Capture the cell that displays the provided text and extract its [x, y] central coordinate. 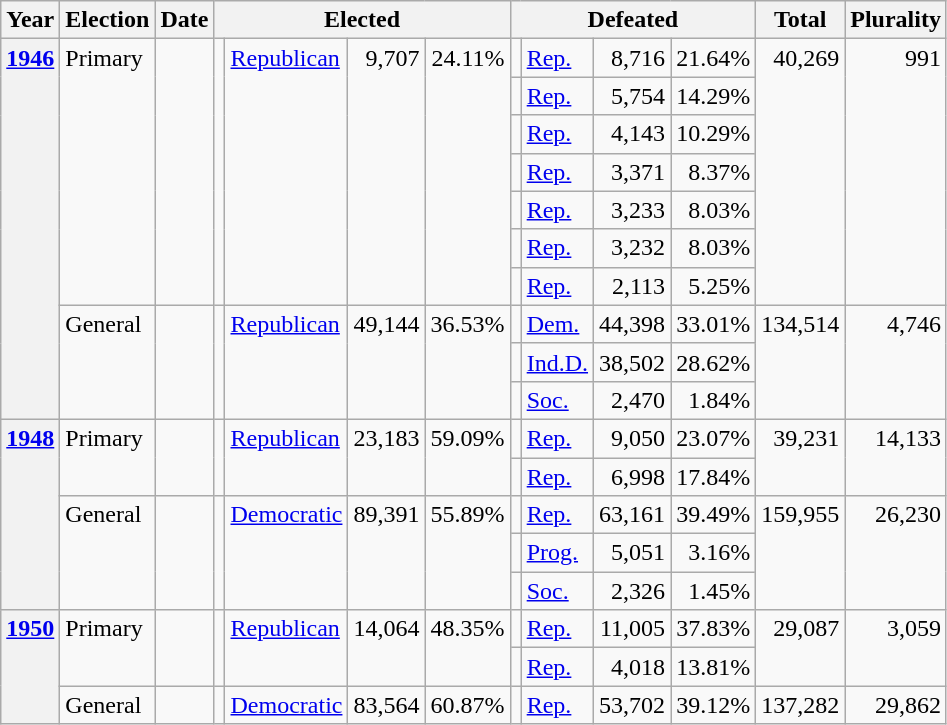
29,087 [800, 648]
8.37% [714, 172]
Prog. [557, 553]
89,391 [386, 553]
55.89% [468, 553]
Dem. [557, 324]
49,144 [386, 362]
23.07% [714, 438]
59.09% [468, 457]
3.16% [714, 553]
Date [184, 20]
23,183 [386, 457]
26,230 [896, 553]
44,398 [632, 324]
21.64% [714, 58]
Year [30, 20]
10.29% [714, 134]
3,371 [632, 172]
3,232 [632, 248]
28.62% [714, 362]
134,514 [800, 362]
5,754 [632, 96]
39.12% [714, 705]
137,282 [800, 705]
4,018 [632, 667]
Election [108, 20]
4,746 [896, 362]
11,005 [632, 629]
1946 [30, 230]
3,059 [896, 648]
2,113 [632, 286]
Plurality [896, 20]
24.11% [468, 172]
Ind.D. [557, 362]
5.25% [714, 286]
5,051 [632, 553]
39,231 [800, 457]
14,064 [386, 648]
1948 [30, 514]
60.87% [468, 705]
63,161 [632, 515]
53,702 [632, 705]
33.01% [714, 324]
14,133 [896, 457]
14.29% [714, 96]
48.35% [468, 648]
4,143 [632, 134]
37.83% [714, 629]
8,716 [632, 58]
Total [800, 20]
17.84% [714, 477]
991 [896, 172]
1.45% [714, 591]
83,564 [386, 705]
38,502 [632, 362]
2,470 [632, 400]
Defeated [633, 20]
13.81% [714, 667]
9,707 [386, 172]
1.84% [714, 400]
29,862 [896, 705]
6,998 [632, 477]
39.49% [714, 515]
1950 [30, 667]
159,955 [800, 553]
3,233 [632, 210]
Elected [362, 20]
40,269 [800, 172]
2,326 [632, 591]
9,050 [632, 438]
36.53% [468, 362]
